Return (X, Y) of the center of cell containing provided text 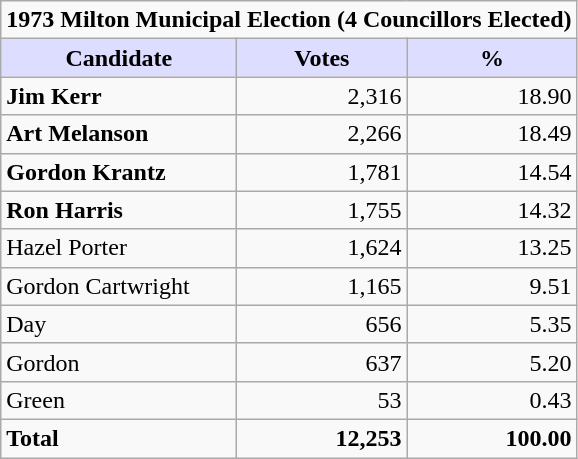
13.25 (492, 248)
1,781 (322, 172)
Gordon Krantz (119, 172)
1,755 (322, 210)
1973 Milton Municipal Election (4 Councillors Elected) (289, 20)
Total (119, 438)
Day (119, 324)
14.32 (492, 210)
18.49 (492, 134)
Gordon (119, 362)
1,624 (322, 248)
18.90 (492, 96)
2,316 (322, 96)
53 (322, 400)
Gordon Cartwright (119, 286)
1,165 (322, 286)
637 (322, 362)
% (492, 58)
Candidate (119, 58)
5.35 (492, 324)
100.00 (492, 438)
5.20 (492, 362)
Jim Kerr (119, 96)
9.51 (492, 286)
Ron Harris (119, 210)
0.43 (492, 400)
2,266 (322, 134)
Hazel Porter (119, 248)
14.54 (492, 172)
12,253 (322, 438)
656 (322, 324)
Green (119, 400)
Votes (322, 58)
Art Melanson (119, 134)
